From the cell containing the given text, extract its center point as (X, Y) coordinate. 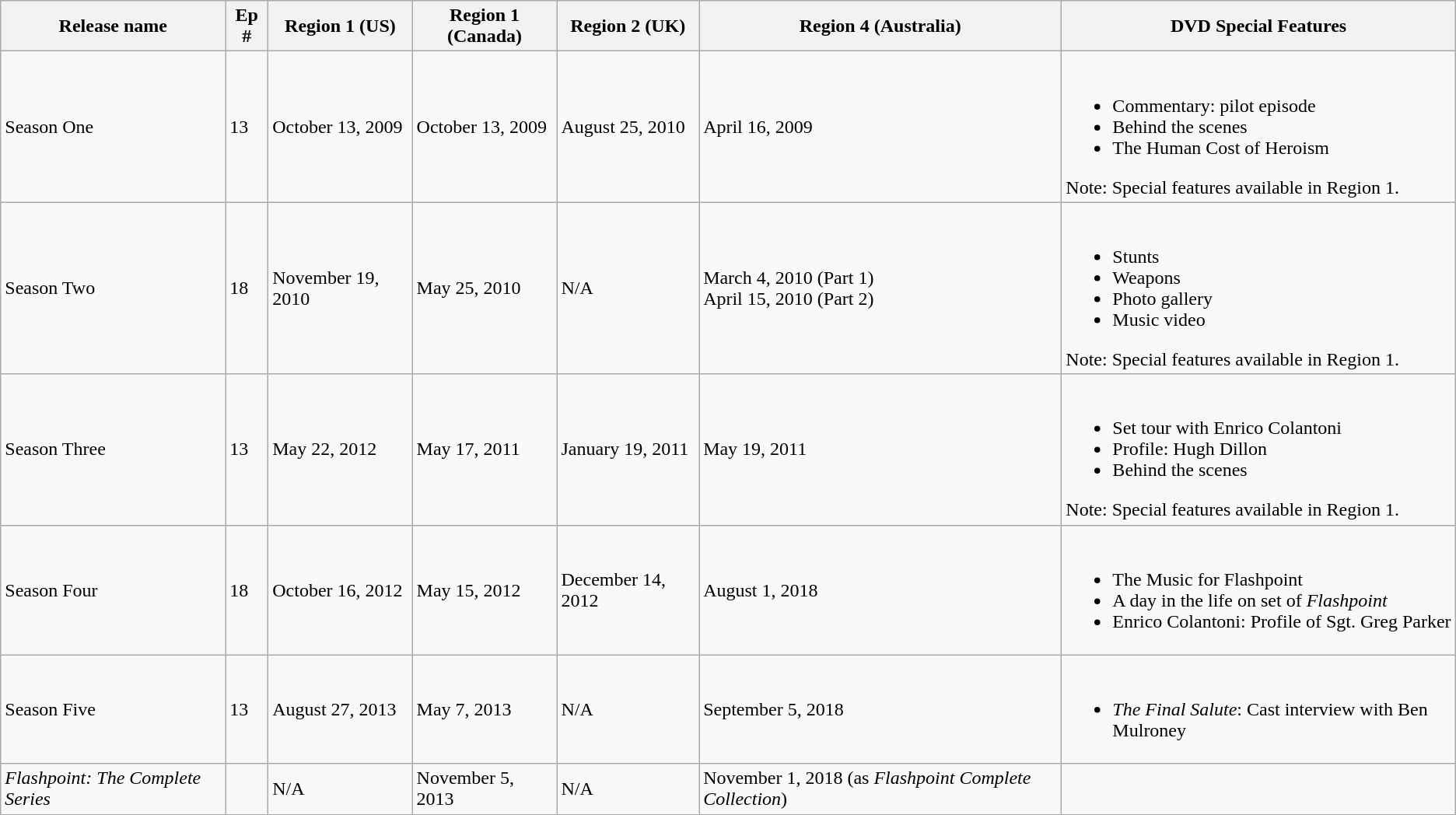
Season Four (114, 589)
DVD Special Features (1258, 26)
The Final Salute: Cast interview with Ben Mulroney (1258, 709)
August 1, 2018 (880, 589)
StuntsWeaponsPhoto galleryMusic videoNote: Special features available in Region 1. (1258, 288)
Set tour with Enrico ColantoniProfile: Hugh DillonBehind the scenesNote: Special features available in Region 1. (1258, 449)
August 27, 2013 (341, 709)
Region 4 (Australia) (880, 26)
Season Five (114, 709)
May 22, 2012 (341, 449)
April 16, 2009 (880, 127)
Season One (114, 127)
Season Three (114, 449)
May 7, 2013 (485, 709)
December 14, 2012 (628, 589)
May 19, 2011 (880, 449)
May 25, 2010 (485, 288)
Region 1 (US) (341, 26)
Season Two (114, 288)
November 1, 2018 (as Flashpoint Complete Collection) (880, 789)
October 16, 2012 (341, 589)
Commentary: pilot episodeBehind the scenesThe Human Cost of HeroismNote: Special features available in Region 1. (1258, 127)
Region 2 (UK) (628, 26)
September 5, 2018 (880, 709)
Ep # (247, 26)
May 17, 2011 (485, 449)
The Music for FlashpointA day in the life on set of FlashpointEnrico Colantoni: Profile of Sgt. Greg Parker (1258, 589)
November 5, 2013 (485, 789)
January 19, 2011 (628, 449)
August 25, 2010 (628, 127)
Region 1 (Canada) (485, 26)
Flashpoint: The Complete Series (114, 789)
Release name (114, 26)
May 15, 2012 (485, 589)
November 19, 2010 (341, 288)
March 4, 2010 (Part 1)April 15, 2010 (Part 2) (880, 288)
